Capture the cell that displays the provided text and extract its (x, y) central coordinate. 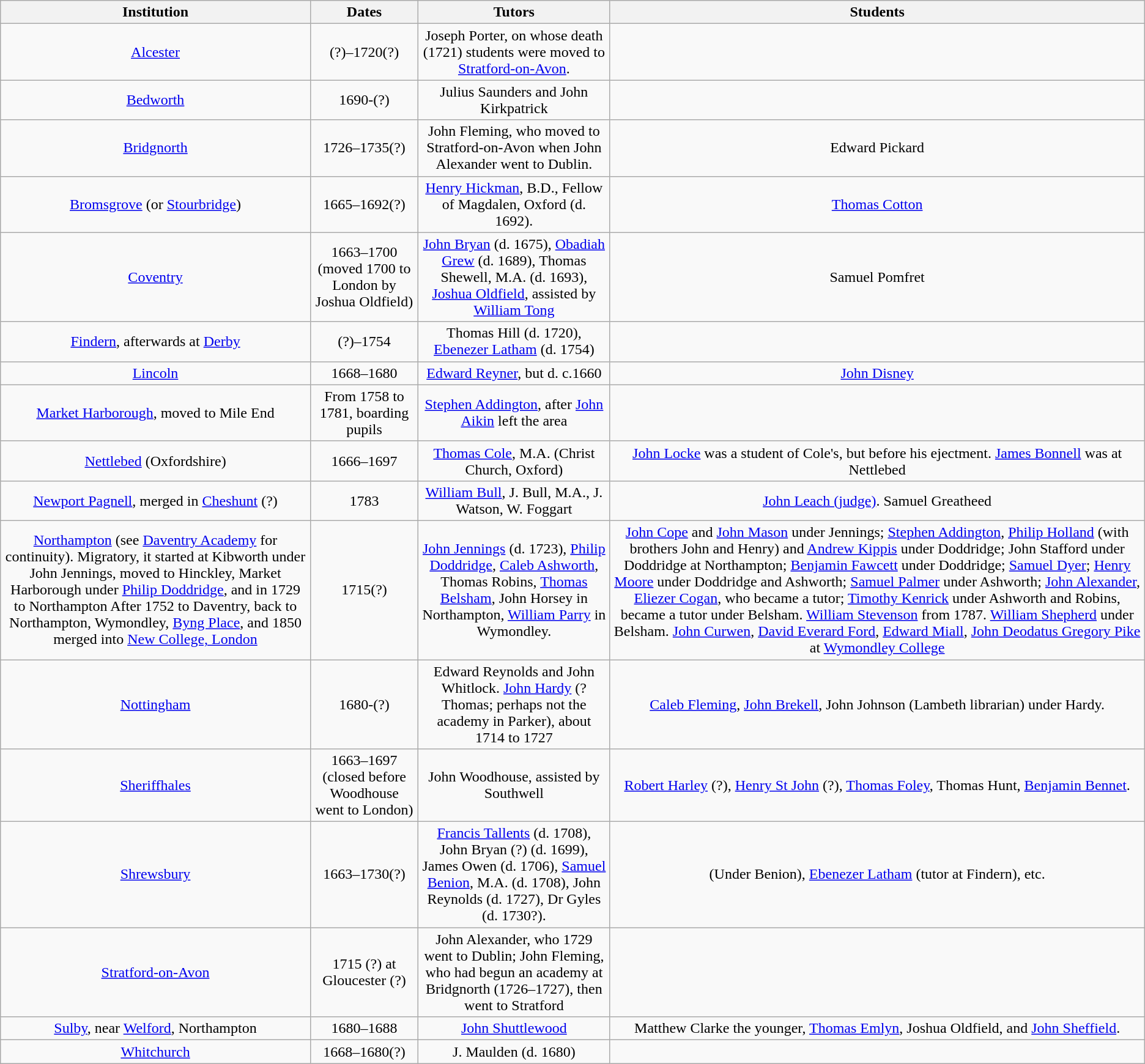
Joseph Porter, on whose death (1721) students were moved to Stratford-on-Avon. (514, 52)
John Leach (judge). Samuel Greatheed (877, 500)
Henry Hickman, B.D., Fellow of Magdalen, Oxford (d. 1692). (514, 204)
Bridgnorth (155, 148)
1783 (364, 500)
Market Harborough, moved to Mile End (155, 413)
Lincoln (155, 373)
(?)–1754 (364, 341)
John Locke was a student of Cole's, but before his ejectment. James Bonnell was at Nettlebed (877, 461)
John Fleming, who moved to Stratford-on-Avon when John Alexander went to Dublin. (514, 148)
John Woodhouse, assisted by Southwell (514, 785)
Matthew Clarke the younger, Thomas Emlyn, Joshua Oldfield, and John Sheffield. (877, 1029)
(?)–1720(?) (364, 52)
Findern, afterwards at Derby (155, 341)
1690-(?) (364, 100)
Sulby, near Welford, Northampton (155, 1029)
1663–1700 (moved 1700 to London by Joshua Oldfield) (364, 277)
Dates (364, 12)
J. Maulden (d. 1680) (514, 1052)
Robert Harley (?), Henry St John (?), Thomas Foley, Thomas Hunt, Benjamin Bennet. (877, 785)
1680–1688 (364, 1029)
1680-(?) (364, 704)
Nettlebed (Oxfordshire) (155, 461)
Newport Pagnell, merged in Cheshunt (?) (155, 500)
Tutors (514, 12)
Edward Reyner, but d. c.1660 (514, 373)
John Bryan (d. 1675), Obadiah Grew (d. 1689), Thomas Shewell, M.A. (d. 1693), Joshua Oldfield, assisted by William Tong (514, 277)
1668–1680 (364, 373)
John Jennings (d. 1723), Philip Doddridge, Caleb Ashworth, Thomas Robins, Thomas Belsham, John Horsey in Northampton, William Parry in Wymondley. (514, 589)
Thomas Hill (d. 1720), Ebenezer Latham (d. 1754) (514, 341)
John Disney (877, 373)
Sheriffhales (155, 785)
Shrewsbury (155, 874)
From 1758 to 1781, boarding pupils (364, 413)
1665–1692(?) (364, 204)
1715(?) (364, 589)
John Shuttlewood (514, 1029)
Bromsgrove (or Stourbridge) (155, 204)
1726–1735(?) (364, 148)
Whitchurch (155, 1052)
Bedworth (155, 100)
Nottingham (155, 704)
Students (877, 12)
1666–1697 (364, 461)
William Bull, J. Bull, M.A., J. Watson, W. Foggart (514, 500)
1663–1730(?) (364, 874)
1663–1697 (closed before Woodhouse went to London) (364, 785)
Edward Pickard (877, 148)
Edward Reynolds and John Whitlock. John Hardy (?Thomas; perhaps not the academy in Parker), about 1714 to 1727 (514, 704)
Stratford-on-Avon (155, 972)
1668–1680(?) (364, 1052)
Samuel Pomfret (877, 277)
Julius Saunders and John Kirkpatrick (514, 100)
Caleb Fleming, John Brekell, John Johnson (Lambeth librarian) under Hardy. (877, 704)
Thomas Cole, M.A. (Christ Church, Oxford) (514, 461)
Thomas Cotton (877, 204)
Alcester (155, 52)
1715 (?) at Gloucester (?) (364, 972)
John Alexander, who 1729 went to Dublin; John Fleming, who had begun an academy at Bridgnorth (1726–1727), then went to Stratford (514, 972)
Coventry (155, 277)
Institution (155, 12)
(Under Benion), Ebenezer Latham (tutor at Findern), etc. (877, 874)
Stephen Addington, after John Aikin left the area (514, 413)
